Determine the [X, Y] coordinate at the center of the cell enclosing the given text.  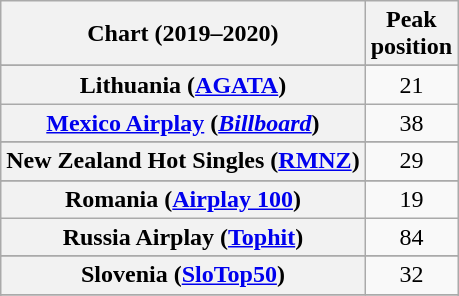
19 [411, 199]
Peakposition [411, 34]
Mexico Airplay (Billboard) [183, 123]
84 [411, 237]
New Zealand Hot Singles (RMNZ) [183, 161]
Chart (2019–2020) [183, 34]
29 [411, 161]
Romania (Airplay 100) [183, 199]
38 [411, 123]
32 [411, 275]
Lithuania (AGATA) [183, 85]
Russia Airplay (Tophit) [183, 237]
21 [411, 85]
Slovenia (SloTop50) [183, 275]
